Locate the cell with the specified text and output its [X, Y] center coordinate. 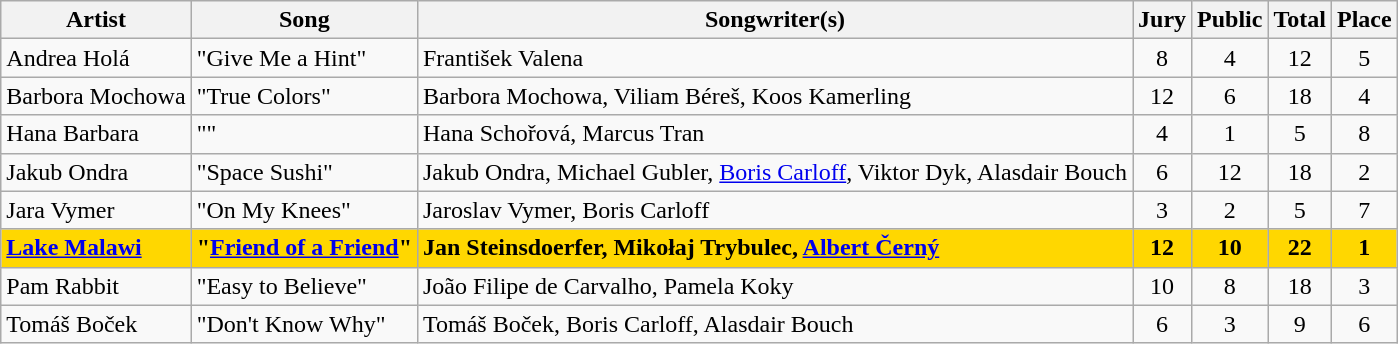
František Valena [774, 58]
Public [1230, 20]
Jury [1162, 20]
Lake Malawi [96, 248]
"" [304, 134]
Artist [96, 20]
Jakub Ondra, Michael Gubler, Boris Carloff, Viktor Dyk, Alasdair Bouch [774, 172]
Barbora Mochowa, Viliam Béreš, Koos Kamerling [774, 96]
Song [304, 20]
João Filipe de Carvalho, Pamela Koky [774, 286]
"Friend of a Friend" [304, 248]
7 [1365, 210]
22 [1300, 248]
"Space Sushi" [304, 172]
Total [1300, 20]
Barbora Mochowa [96, 96]
"Don't Know Why" [304, 324]
"True Colors" [304, 96]
"Easy to Believe" [304, 286]
Hana Barbara [96, 134]
Hana Schořová, Marcus Tran [774, 134]
Jaroslav Vymer, Boris Carloff [774, 210]
Andrea Holá [96, 58]
Place [1365, 20]
"Give Me a Hint" [304, 58]
Jara Vymer [96, 210]
Jan Steinsdoerfer, Mikołaj Trybulec, Albert Černý [774, 248]
Pam Rabbit [96, 286]
Jakub Ondra [96, 172]
Tomáš Boček, Boris Carloff, Alasdair Bouch [774, 324]
Tomáš Boček [96, 324]
Songwriter(s) [774, 20]
9 [1300, 324]
"On My Knees" [304, 210]
